For the text-containing cell, return its midpoint in (x, y) coordinate format. 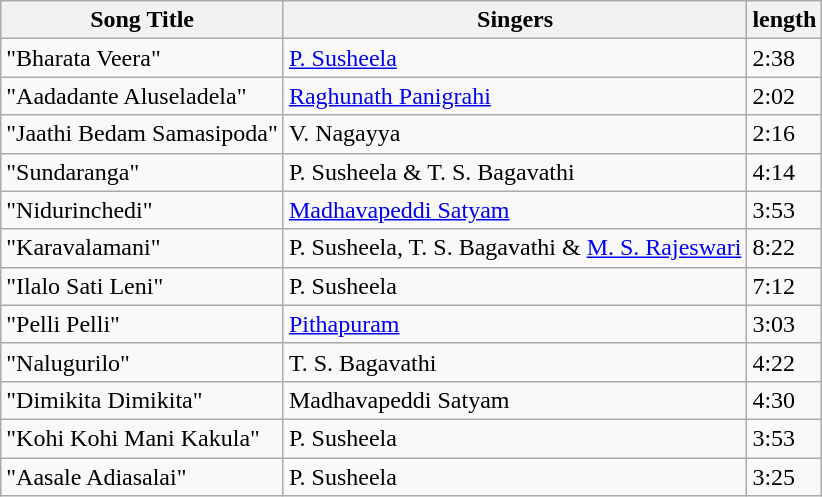
7:12 (784, 286)
Singers (515, 20)
"Bharata Veera" (142, 58)
4:22 (784, 362)
Raghunath Panigrahi (515, 96)
Pithapuram (515, 324)
3:03 (784, 324)
2:02 (784, 96)
"Pelli Pelli" (142, 324)
4:14 (784, 172)
"Dimikita Dimikita" (142, 400)
P. Susheela, T. S. Bagavathi & M. S. Rajeswari (515, 248)
"Nalugurilo" (142, 362)
T. S. Bagavathi (515, 362)
2:16 (784, 134)
8:22 (784, 248)
"Aadadante Aluseladela" (142, 96)
"Ilalo Sati Leni" (142, 286)
"Kohi Kohi Mani Kakula" (142, 438)
3:25 (784, 477)
"Nidurinchedi" (142, 210)
"Karavalamani" (142, 248)
"Sundaranga" (142, 172)
length (784, 20)
P. Susheela & T. S. Bagavathi (515, 172)
Song Title (142, 20)
"Jaathi Bedam Samasipoda" (142, 134)
2:38 (784, 58)
"Aasale Adiasalai" (142, 477)
V. Nagayya (515, 134)
4:30 (784, 400)
